Scan for the cell matching the given text and deliver its [X, Y] coordinate at center. 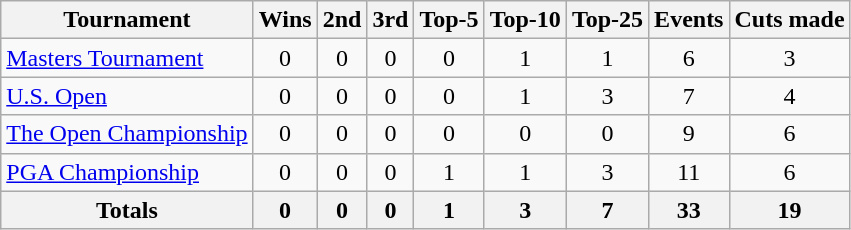
Top-10 [525, 20]
11 [689, 172]
Top-25 [607, 20]
3rd [390, 20]
The Open Championship [127, 134]
U.S. Open [127, 96]
Events [689, 20]
2nd [342, 20]
33 [689, 210]
Wins [285, 20]
4 [790, 96]
Cuts made [790, 20]
Tournament [127, 20]
19 [790, 210]
9 [689, 134]
PGA Championship [127, 172]
Totals [127, 210]
Top-5 [449, 20]
Masters Tournament [127, 58]
